Identify which cell holds the provided text, then report its (x, y) central coordinate. 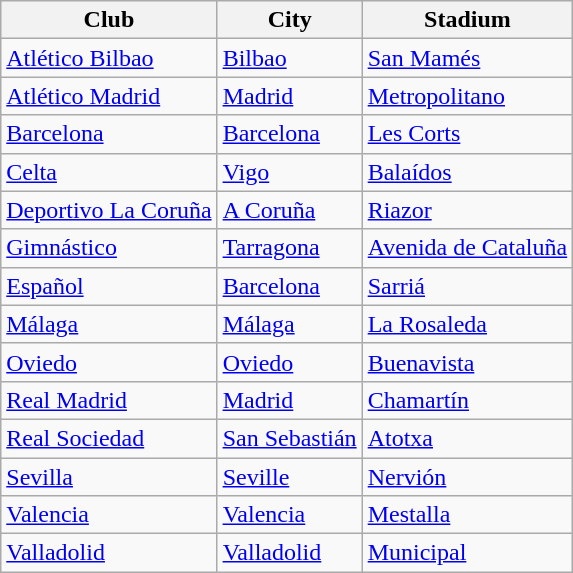
Riazor (468, 210)
Sarriá (468, 286)
Celta (109, 172)
Bilbao (290, 58)
Real Madrid (109, 400)
Español (109, 286)
Stadium (468, 20)
La Rosaleda (468, 324)
A Coruña (290, 210)
Sevilla (109, 477)
Atotxa (468, 438)
Balaídos (468, 172)
Municipal (468, 553)
City (290, 20)
Buenavista (468, 362)
Chamartín (468, 400)
Nervión (468, 477)
San Sebastián (290, 438)
Deportivo La Coruña (109, 210)
Mestalla (468, 515)
Avenida de Cataluña (468, 248)
Seville (290, 477)
Atlético Bilbao (109, 58)
Club (109, 20)
Tarragona (290, 248)
Metropolitano (468, 96)
Vigo (290, 172)
Atlético Madrid (109, 96)
Gimnástico (109, 248)
Real Sociedad (109, 438)
San Mamés (468, 58)
Les Corts (468, 134)
